Pinpoint the cell where the given text exists, returning its (X, Y) midpoint coordinate. 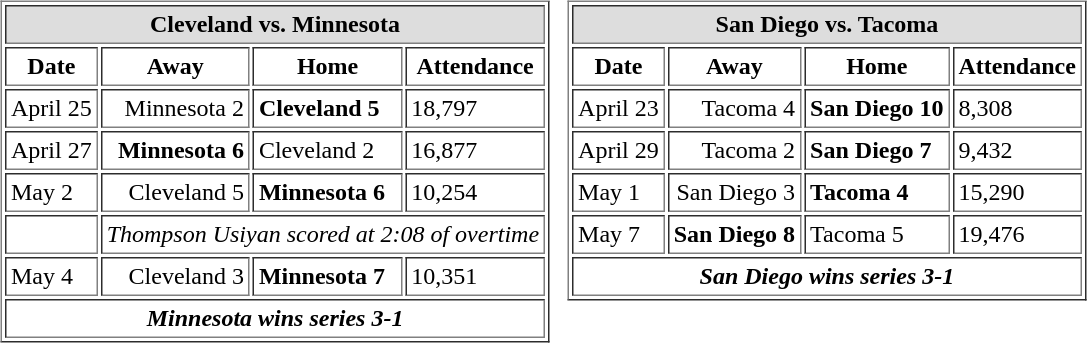
San Diego 10 (876, 108)
Minnesota 7 (328, 276)
April 29 (618, 150)
May 7 (618, 234)
Minnesota wins series 3-1 (275, 318)
10,351 (475, 276)
Tacoma 5 (876, 234)
15,290 (1016, 192)
19,476 (1016, 234)
Tacoma 2 (734, 150)
9,432 (1016, 150)
Thompson Usiyan scored at 2:08 of overtime (323, 234)
Cleveland 3 (176, 276)
San Diego 8 (734, 234)
Cleveland vs. Minnesota (275, 24)
Cleveland 2 (328, 150)
May 1 (618, 192)
10,254 (475, 192)
April 23 (618, 108)
San Diego 7 (876, 150)
May 2 (52, 192)
San Diego vs. Tacoma (827, 24)
May 4 (52, 276)
April 25 (52, 108)
San Diego 3 (734, 192)
April 27 (52, 150)
18,797 (475, 108)
San Diego wins series 3-1 (827, 276)
16,877 (475, 150)
Minnesota 2 (176, 108)
8,308 (1016, 108)
